From the cell containing the given text, extract its center point as (x, y) coordinate. 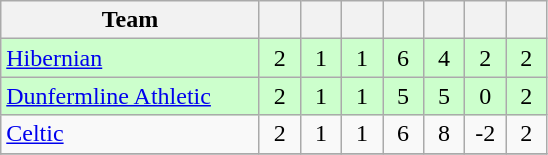
Celtic (130, 134)
4 (444, 58)
-2 (486, 134)
Hibernian (130, 58)
0 (486, 96)
8 (444, 134)
Team (130, 20)
Dunfermline Athletic (130, 96)
